Output the (X, Y) coordinate of the center of the cell containing the given text.  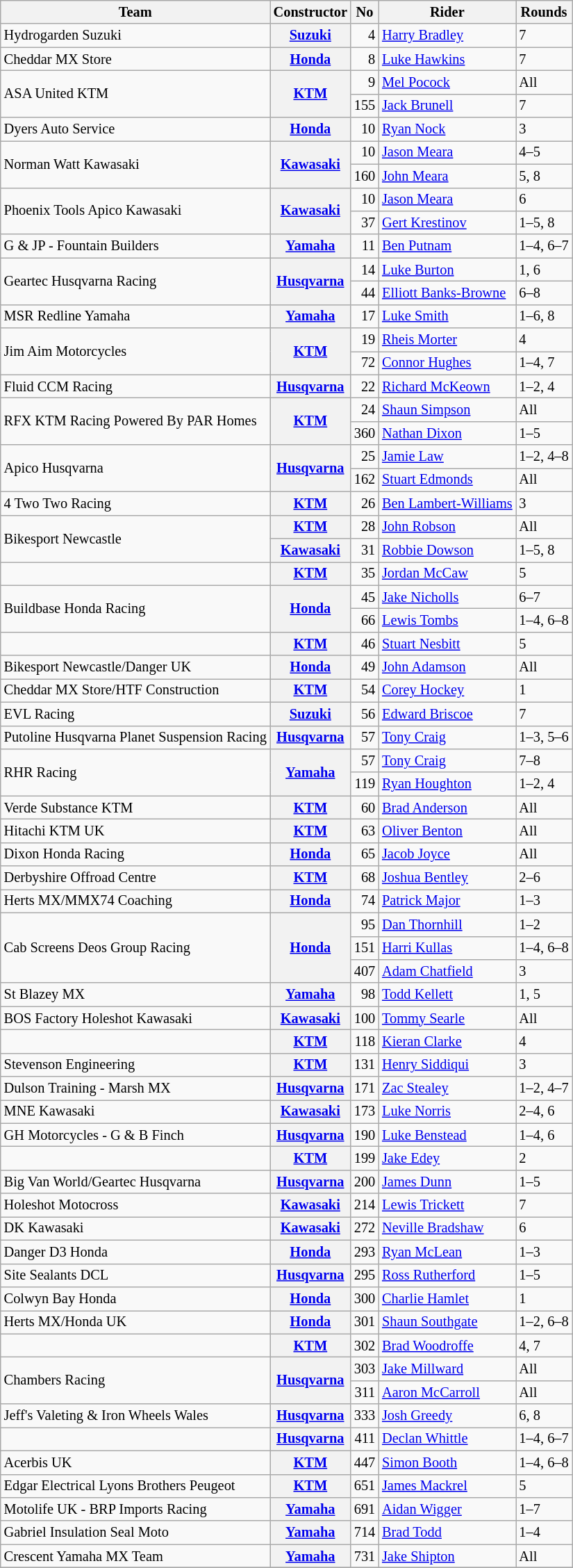
GH Motorcycles - G & B Finch (135, 1135)
25 (365, 457)
Stevenson Engineering (135, 1065)
Ryan McLean (447, 1252)
Adam Chatfield (447, 971)
Jeff's Valeting & Iron Wheels Wales (135, 1416)
No (365, 12)
131 (365, 1065)
447 (365, 1462)
Holeshot Motocross (135, 1205)
1–2, 4–8 (545, 457)
Ben Lambert-Williams (447, 503)
Buildbase Honda Racing (135, 609)
Ryan Houghton (447, 784)
Rounds (545, 12)
Brad Woodroffe (447, 1346)
Stuart Nesbitt (447, 644)
Charlie Hamlet (447, 1298)
Aaron McCarroll (447, 1392)
56 (365, 714)
James Mackrel (447, 1486)
95 (365, 924)
Cab Screens Deos Group Racing (135, 948)
Neville Bradshaw (447, 1228)
Robbie Dowson (447, 550)
Richard McKeown (447, 386)
Tommy Searle (447, 1018)
DK Kawasaki (135, 1228)
ASA United KTM (135, 93)
Norman Watt Kawasaki (135, 164)
Dan Thornhill (447, 924)
Bikesport Newcastle (135, 538)
173 (365, 1111)
19 (365, 340)
5, 8 (545, 176)
74 (365, 901)
1–2, 6–8 (545, 1322)
Jordan McCaw (447, 573)
Team (135, 12)
Constructor (310, 12)
333 (365, 1416)
293 (365, 1252)
John Adamson (447, 667)
100 (365, 1018)
Henry Siddiqui (447, 1065)
9 (365, 82)
Todd Kellett (447, 995)
171 (365, 1088)
302 (365, 1346)
Shaun Southgate (447, 1322)
BOS Factory Holeshot Kawasaki (135, 1018)
Edward Briscoe (447, 714)
Big Van World/Geartec Husqvarna (135, 1182)
1–2 (545, 924)
Zac Stealey (447, 1088)
407 (365, 971)
Gert Krestinov (447, 222)
Rider (447, 12)
Elliott Banks-Browne (447, 293)
Oliver Benton (447, 831)
28 (365, 527)
Brad Anderson (447, 808)
Jake Nicholls (447, 597)
Crescent Yamaha MX Team (135, 1556)
Colwyn Bay Honda (135, 1298)
Derbyshire Offroad Centre (135, 878)
295 (365, 1275)
8 (365, 59)
Gabriel Insulation Seal Moto (135, 1533)
98 (365, 995)
Mel Pocock (447, 82)
G & JP - Fountain Builders (135, 246)
Josh Greedy (447, 1416)
22 (365, 386)
6, 8 (545, 1416)
6–7 (545, 597)
Motolife UK - BRP Imports Racing (135, 1509)
James Dunn (447, 1182)
54 (365, 690)
John Meara (447, 176)
Luke Norris (447, 1111)
1–3, 5–6 (545, 737)
714 (365, 1533)
John Robson (447, 527)
St Blazey MX (135, 995)
Shaun Simpson (447, 409)
Edgar Electrical Lyons Brothers Peugeot (135, 1486)
Luke Burton (447, 270)
1–7 (545, 1509)
Simon Booth (447, 1462)
Jacob Joyce (447, 854)
Luke Smith (447, 316)
RFX KTM Racing Powered By PAR Homes (135, 421)
1–6, 8 (545, 316)
Aidan Wigger (447, 1509)
Hitachi KTM UK (135, 831)
Cheddar MX Store (135, 59)
68 (365, 878)
Jamie Law (447, 457)
MNE Kawasaki (135, 1111)
RHR Racing (135, 771)
311 (365, 1392)
Lewis Tombs (447, 620)
190 (365, 1135)
731 (365, 1556)
Herts MX/Honda UK (135, 1322)
6–8 (545, 293)
Corey Hockey (447, 690)
14 (365, 270)
Declan Whittle (447, 1439)
Connor Hughes (447, 363)
Phoenix Tools Apico Kawasaki (135, 211)
Fluid CCM Racing (135, 386)
1–4, 6 (545, 1135)
Kieran Clarke (447, 1041)
Lewis Trickett (447, 1205)
Site Sealants DCL (135, 1275)
651 (365, 1486)
Apico Husqvarna (135, 468)
160 (365, 176)
Chambers Racing (135, 1380)
Dyers Auto Service (135, 129)
Jack Brunell (447, 106)
60 (365, 808)
Jake Edey (447, 1159)
300 (365, 1298)
37 (365, 222)
162 (365, 480)
Rheis Morter (447, 340)
Patrick Major (447, 901)
119 (365, 784)
301 (365, 1322)
24 (365, 409)
2–4, 6 (545, 1111)
199 (365, 1159)
Hydrogarden Suzuki (135, 35)
Bikesport Newcastle/Danger UK (135, 667)
411 (365, 1439)
Nathan Dixon (447, 433)
EVL Racing (135, 714)
2 (545, 1159)
Harri Kullas (447, 948)
63 (365, 831)
11 (365, 246)
Jake Shipton (447, 1556)
Dixon Honda Racing (135, 854)
46 (365, 644)
Harry Bradley (447, 35)
Jake Millward (447, 1369)
Dulson Training - Marsh MX (135, 1088)
Stuart Edmonds (447, 480)
35 (365, 573)
Ben Putnam (447, 246)
2–6 (545, 878)
Herts MX/MMX74 Coaching (135, 901)
200 (365, 1182)
1–4, 7 (545, 363)
Verde Substance KTM (135, 808)
Ryan Nock (447, 129)
7–8 (545, 760)
151 (365, 948)
31 (365, 550)
Ross Rutherford (447, 1275)
44 (365, 293)
Brad Todd (447, 1533)
Joshua Bentley (447, 878)
1–2, 4–7 (545, 1088)
Geartec Husqvarna Racing (135, 281)
1, 6 (545, 270)
45 (365, 597)
1, 5 (545, 995)
4, 7 (545, 1346)
1–4 (545, 1533)
49 (365, 667)
Luke Benstead (447, 1135)
MSR Redline Yamaha (135, 316)
691 (365, 1509)
17 (365, 316)
214 (365, 1205)
4 Two Two Racing (135, 503)
72 (365, 363)
65 (365, 854)
155 (365, 106)
Cheddar MX Store/HTF Construction (135, 690)
Jim Aim Motorcycles (135, 352)
118 (365, 1041)
Luke Hawkins (447, 59)
Putoline Husqvarna Planet Suspension Racing (135, 737)
66 (365, 620)
4–5 (545, 152)
Acerbis UK (135, 1462)
Danger D3 Honda (135, 1252)
360 (365, 433)
272 (365, 1228)
26 (365, 503)
303 (365, 1369)
